From the cell containing the given text, extract its center point as [X, Y] coordinate. 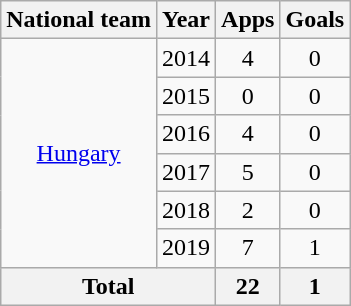
5 [248, 172]
2015 [186, 96]
22 [248, 286]
2016 [186, 134]
Apps [248, 20]
Total [108, 286]
Year [186, 20]
2 [248, 210]
2019 [186, 248]
2018 [186, 210]
Hungary [79, 153]
2017 [186, 172]
7 [248, 248]
2014 [186, 58]
National team [79, 20]
Goals [315, 20]
